Determine the (x, y) coordinate at the center of the cell enclosing the given text.  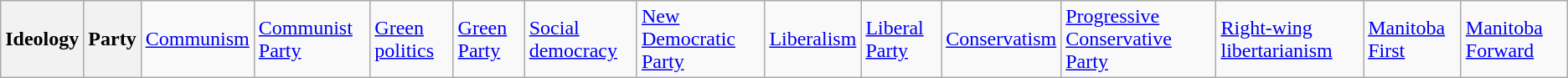
New Democratic Party (700, 39)
Green Party (489, 39)
Right-wing libertarianism (1290, 39)
Progressive Conservative Party (1139, 39)
Communist Party (312, 39)
Ideology (42, 39)
Party (112, 39)
Manitoba Forward (1514, 39)
Liberal Party (901, 39)
Liberalism (812, 39)
Communism (198, 39)
Social democracy (580, 39)
Manitoba First (1412, 39)
Conservatism (1002, 39)
Green politics (412, 39)
